Detect which cell encompasses the target text, then output its (x, y) center coordinate. 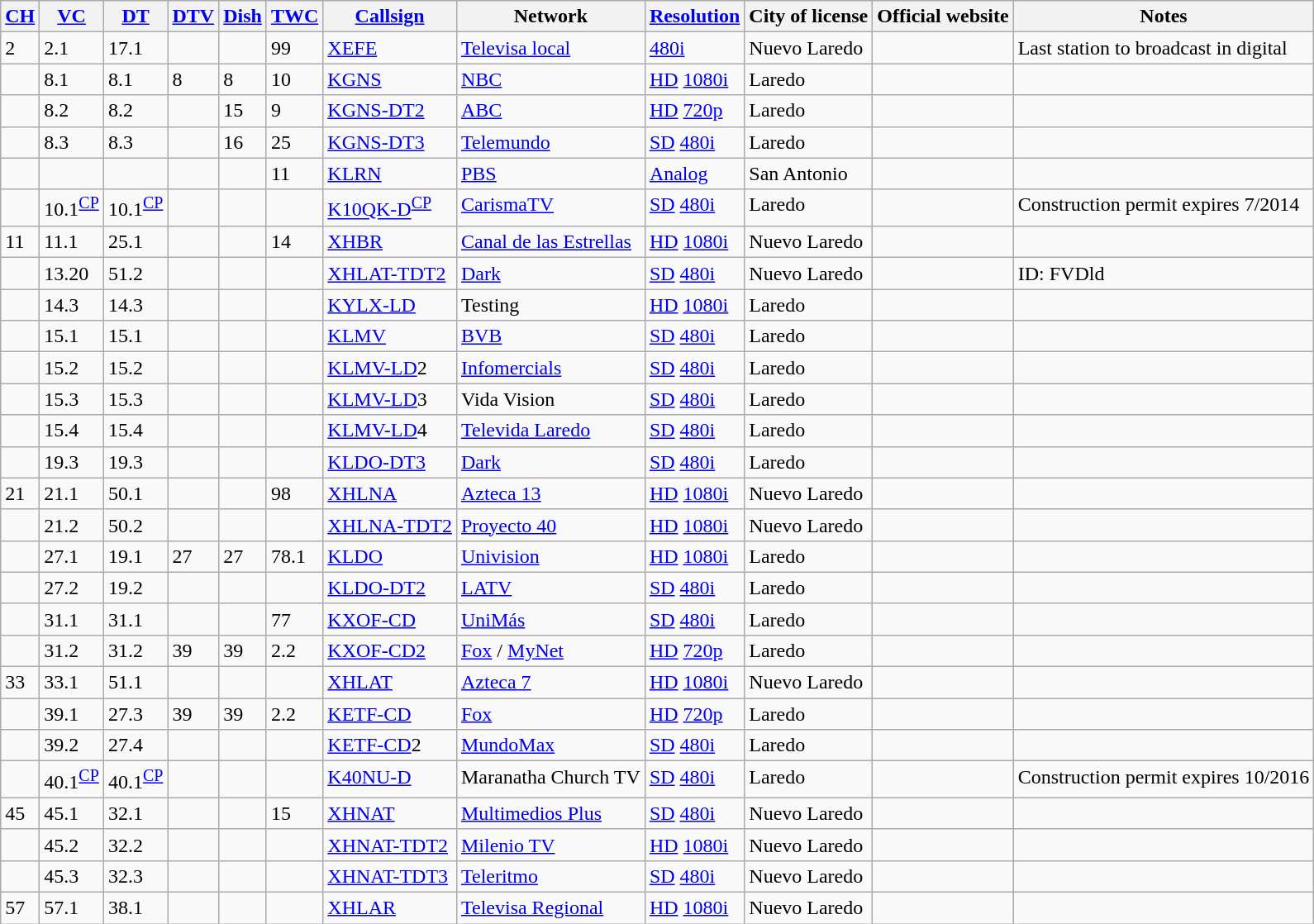
Canal de las Estrellas (550, 242)
480i (694, 48)
11.1 (72, 242)
32.2 (136, 845)
KLDO-DT3 (390, 462)
KLDO-DT2 (390, 588)
21.1 (72, 493)
BVB (550, 336)
KLMV-LD2 (390, 368)
KETF-CD (390, 714)
XHLAR (390, 907)
Fox / MyNet (550, 650)
45.3 (72, 876)
NBC (550, 79)
Notes (1164, 17)
Network (550, 17)
25 (294, 142)
16 (243, 142)
25.1 (136, 242)
ID: FVDld (1164, 274)
XHNAT-TDT3 (390, 876)
77 (294, 619)
Televida Laredo (550, 431)
Fox (550, 714)
32.1 (136, 813)
Official website (943, 17)
LATV (550, 588)
City of license (808, 17)
KGNS-DT2 (390, 111)
45.1 (72, 813)
KXOF-CD (390, 619)
Univision (550, 556)
Televisa local (550, 48)
Proyecto 40 (550, 525)
Infomercials (550, 368)
Construction permit expires 10/2016 (1164, 780)
14 (294, 242)
45 (20, 813)
KLDO (390, 556)
MundoMax (550, 745)
XHLNA (390, 493)
45.2 (72, 845)
Last station to broadcast in digital (1164, 48)
50.2 (136, 525)
Analog (694, 174)
39.2 (72, 745)
Testing (550, 305)
KGNS (390, 79)
21.2 (72, 525)
XHLNA-TDT2 (390, 525)
Azteca 7 (550, 683)
13.20 (72, 274)
27.3 (136, 714)
Construction permit expires 7/2014 (1164, 208)
VC (72, 17)
9 (294, 111)
33.1 (72, 683)
Vida Vision (550, 399)
57.1 (72, 907)
ABC (550, 111)
2.1 (72, 48)
KXOF-CD2 (390, 650)
DTV (193, 17)
UniMás (550, 619)
KETF-CD2 (390, 745)
TWC (294, 17)
Telemundo (550, 142)
PBS (550, 174)
17.1 (136, 48)
57 (20, 907)
Callsign (390, 17)
DT (136, 17)
KLMV (390, 336)
Multimedios Plus (550, 813)
Dish (243, 17)
19.1 (136, 556)
XHLAT-TDT2 (390, 274)
KLMV-LD3 (390, 399)
CH (20, 17)
Milenio TV (550, 845)
Televisa Regional (550, 907)
Resolution (694, 17)
99 (294, 48)
KLRN (390, 174)
51.2 (136, 274)
38.1 (136, 907)
Azteca 13 (550, 493)
K40NU-D (390, 780)
10 (294, 79)
K10QK-DCP (390, 208)
San Antonio (808, 174)
78.1 (294, 556)
27.4 (136, 745)
CarismaTV (550, 208)
KGNS-DT3 (390, 142)
XEFE (390, 48)
33 (20, 683)
27.1 (72, 556)
39.1 (72, 714)
XHBR (390, 242)
XHNAT (390, 813)
51.1 (136, 683)
2 (20, 48)
XHNAT-TDT2 (390, 845)
XHLAT (390, 683)
19.2 (136, 588)
Teleritmo (550, 876)
32.3 (136, 876)
Maranatha Church TV (550, 780)
27.2 (72, 588)
98 (294, 493)
KYLX-LD (390, 305)
21 (20, 493)
KLMV-LD4 (390, 431)
50.1 (136, 493)
